Detect which cell encompasses the target text, then output its (X, Y) center coordinate. 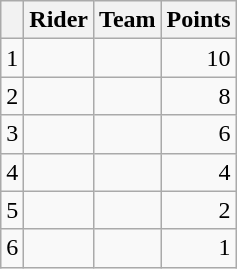
5 (12, 210)
10 (198, 58)
8 (198, 96)
Team (128, 20)
Points (198, 20)
3 (12, 134)
Rider (59, 20)
